Locate the cell with the specified text and output its (x, y) center coordinate. 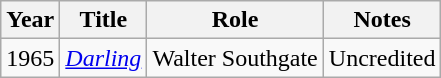
Uncredited (382, 58)
Role (235, 20)
Notes (382, 20)
Walter Southgate (235, 58)
Year (30, 20)
Darling (104, 58)
Title (104, 20)
1965 (30, 58)
